Find where the given text appears and provide that cell's center as (x, y) coordinate. 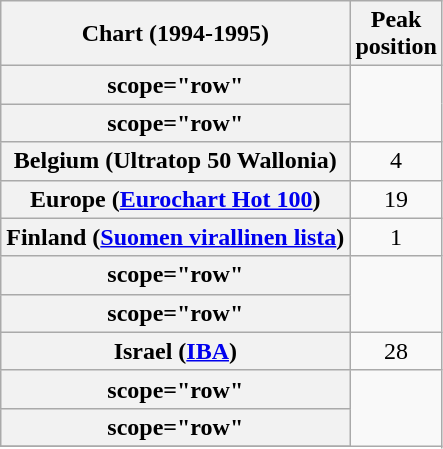
28 (396, 351)
Europe (Eurochart Hot 100) (176, 199)
4 (396, 161)
1 (396, 237)
Israel (IBA) (176, 351)
19 (396, 199)
Chart (1994-1995) (176, 34)
Belgium (Ultratop 50 Wallonia) (176, 161)
Peakposition (396, 34)
Finland (Suomen virallinen lista) (176, 237)
